Output the [X, Y] coordinate of the center of the cell containing the given text.  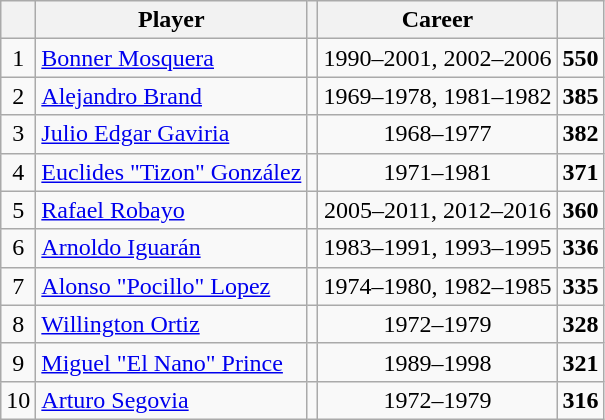
1969–1978, 1981–1982 [438, 96]
6 [18, 248]
336 [580, 248]
1989–1998 [438, 362]
371 [580, 172]
2005–2011, 2012–2016 [438, 210]
Alonso "Pocillo" Lopez [172, 286]
Arturo Segovia [172, 400]
335 [580, 286]
Willington Ortiz [172, 324]
Arnoldo Iguarán [172, 248]
Player [172, 20]
382 [580, 134]
Bonner Mosquera [172, 58]
Euclides "Tizon" González [172, 172]
10 [18, 400]
Career [438, 20]
328 [580, 324]
316 [580, 400]
385 [580, 96]
1974–1980, 1982–1985 [438, 286]
360 [580, 210]
5 [18, 210]
4 [18, 172]
9 [18, 362]
321 [580, 362]
Julio Edgar Gaviria [172, 134]
7 [18, 286]
Miguel "El Nano" Prince [172, 362]
8 [18, 324]
1983–1991, 1993–1995 [438, 248]
1968–1977 [438, 134]
550 [580, 58]
Rafael Robayo [172, 210]
1 [18, 58]
Alejandro Brand [172, 96]
1990–2001, 2002–2006 [438, 58]
2 [18, 96]
3 [18, 134]
1971–1981 [438, 172]
